Scan for the cell matching the given text and deliver its (X, Y) coordinate at center. 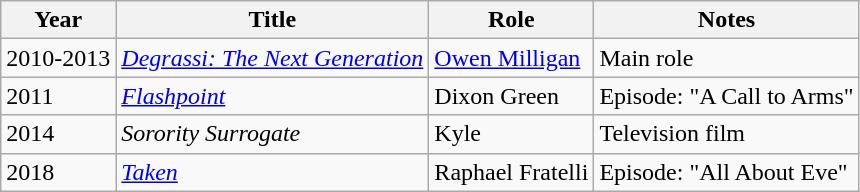
Taken (272, 172)
Sorority Surrogate (272, 134)
2010-2013 (58, 58)
Role (512, 20)
Owen Milligan (512, 58)
Television film (726, 134)
Main role (726, 58)
Title (272, 20)
Year (58, 20)
Degrassi: The Next Generation (272, 58)
Flashpoint (272, 96)
2011 (58, 96)
Episode: "A Call to Arms" (726, 96)
2018 (58, 172)
Notes (726, 20)
Dixon Green (512, 96)
Episode: "All About Eve" (726, 172)
Kyle (512, 134)
Raphael Fratelli (512, 172)
2014 (58, 134)
